From the cell containing the given text, extract its center point as [X, Y] coordinate. 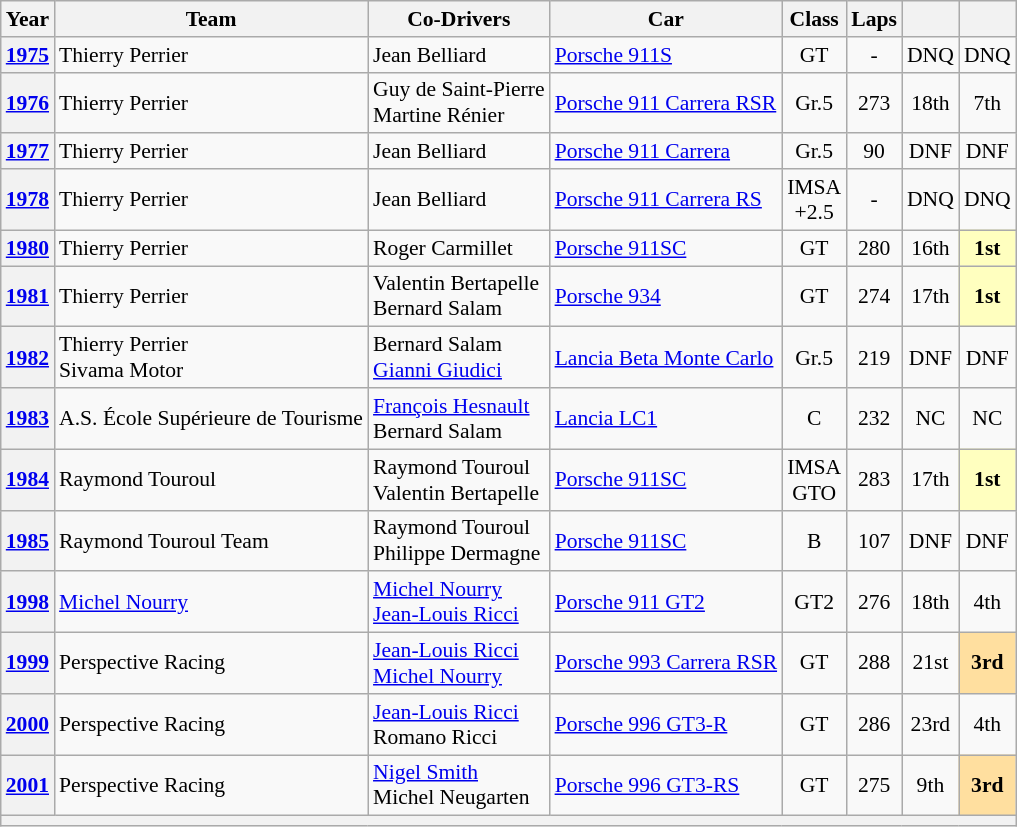
Jean-Louis Ricci Michel Nourry [459, 664]
Laps [874, 19]
Porsche 996 GT3-RS [666, 786]
90 [874, 152]
283 [874, 480]
1981 [28, 296]
16th [930, 248]
Bernard Salam Gianni Giudici [459, 358]
21st [930, 664]
1975 [28, 55]
Team [211, 19]
Guy de Saint-Pierre Martine Rénier [459, 102]
Jean-Louis Ricci Romano Ricci [459, 724]
Raymond Touroul Philippe Dermagne [459, 540]
Nigel Smith Michel Neugarten [459, 786]
1983 [28, 418]
273 [874, 102]
Porsche 911 GT2 [666, 602]
François Hesnault Bernard Salam [459, 418]
Raymond Touroul Valentin Bertapelle [459, 480]
Car [666, 19]
219 [874, 358]
1984 [28, 480]
A.S. École Supérieure de Tourisme [211, 418]
7th [988, 102]
1978 [28, 200]
Lancia Beta Monte Carlo [666, 358]
280 [874, 248]
1977 [28, 152]
274 [874, 296]
23rd [930, 724]
GT2 [814, 602]
1998 [28, 602]
276 [874, 602]
1982 [28, 358]
1985 [28, 540]
1999 [28, 664]
Class [814, 19]
Roger Carmillet [459, 248]
Valentin Bertapelle Bernard Salam [459, 296]
Porsche 911 Carrera RS [666, 200]
286 [874, 724]
232 [874, 418]
B [814, 540]
Raymond Touroul [211, 480]
Porsche 911 Carrera RSR [666, 102]
Michel Nourry Jean-Louis Ricci [459, 602]
IMSAGTO [814, 480]
107 [874, 540]
1976 [28, 102]
Co-Drivers [459, 19]
275 [874, 786]
Thierry Perrier Sivama Motor [211, 358]
1980 [28, 248]
C [814, 418]
Porsche 911S [666, 55]
2000 [28, 724]
Lancia LC1 [666, 418]
IMSA+2.5 [814, 200]
Porsche 934 [666, 296]
288 [874, 664]
Year [28, 19]
Porsche 996 GT3-R [666, 724]
Michel Nourry [211, 602]
Porsche 911 Carrera [666, 152]
9th [930, 786]
2001 [28, 786]
Raymond Touroul Team [211, 540]
Porsche 993 Carrera RSR [666, 664]
